Locate the cell with the specified text and output its [x, y] center coordinate. 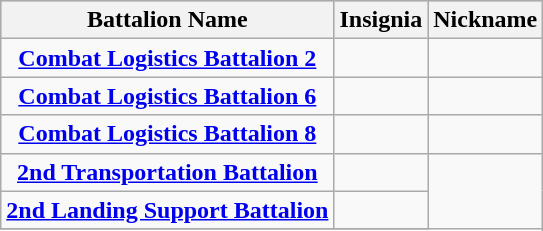
Combat Logistics Battalion 2 [168, 58]
2nd Landing Support Battalion [168, 210]
Combat Logistics Battalion 6 [168, 96]
Combat Logistics Battalion 8 [168, 134]
2nd Transportation Battalion [168, 172]
Nickname [486, 20]
Battalion Name [168, 20]
Insignia [381, 20]
